Return (x, y) of the center of cell containing provided text 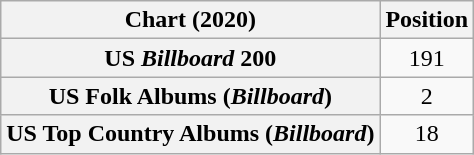
US Folk Albums (Billboard) (190, 96)
191 (427, 58)
Position (427, 20)
US Top Country Albums (Billboard) (190, 134)
18 (427, 134)
2 (427, 96)
Chart (2020) (190, 20)
US Billboard 200 (190, 58)
